Identify which cell holds the provided text, then report its [x, y] central coordinate. 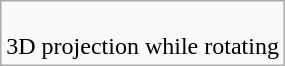
3D projection while rotating [143, 34]
